Locate the cell with the specified text and output its [x, y] center coordinate. 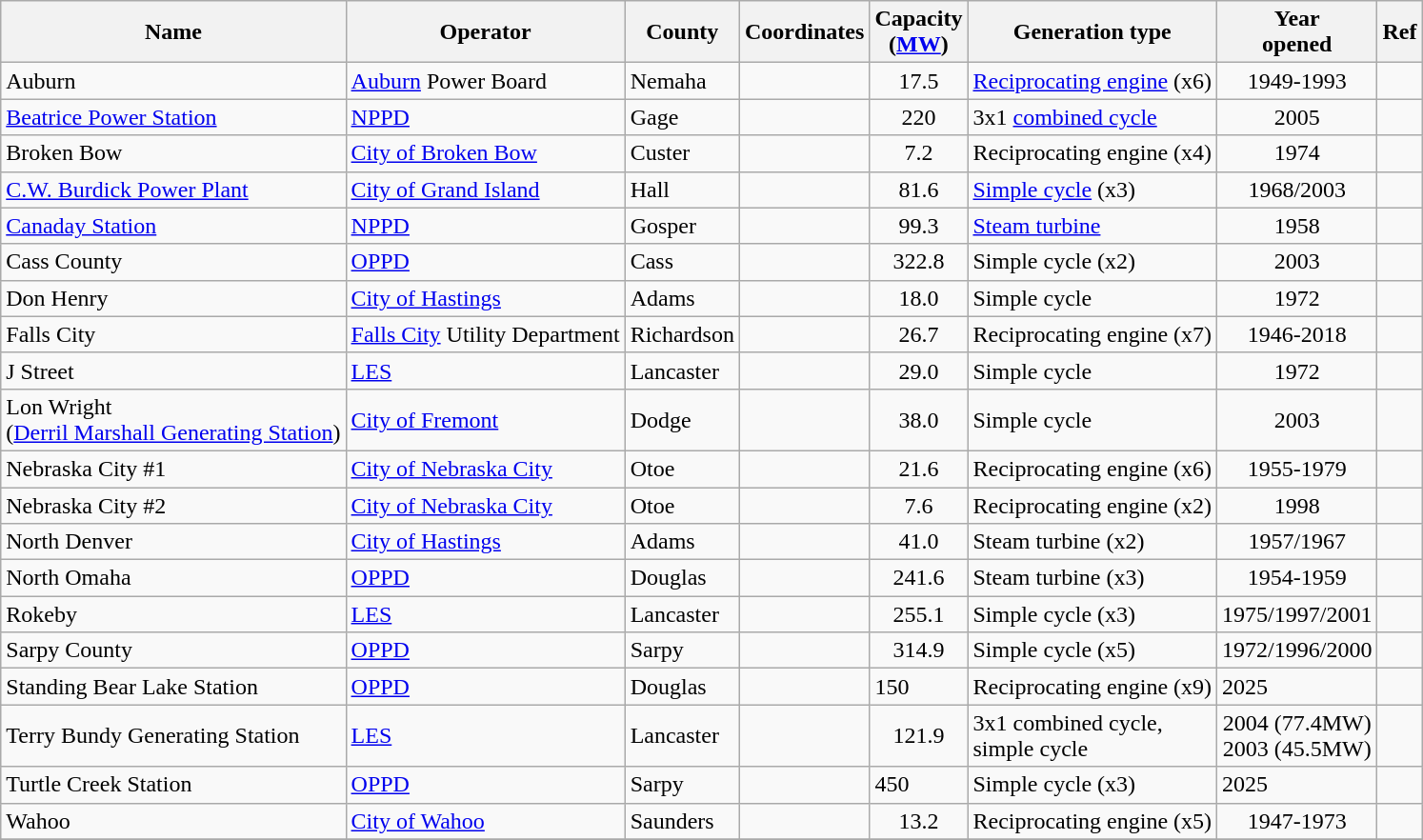
Richardson [682, 334]
1947-1973 [1297, 821]
Steam turbine [1092, 226]
Reciprocating engine (x5) [1092, 821]
2004 (77.4MW)2003 (45.5MW) [1297, 735]
Reciprocating engine (x9) [1092, 687]
Custer [682, 153]
314.9 [918, 650]
City of Wahoo [486, 821]
Steam turbine (x3) [1092, 578]
121.9 [918, 735]
Simple cycle (x2) [1092, 262]
38.0 [918, 419]
81.6 [918, 190]
Standing Bear Lake Station [173, 687]
Name [173, 32]
Nebraska City #1 [173, 469]
1955-1979 [1297, 469]
Ref [1400, 32]
1972/1996/2000 [1297, 650]
Hall [682, 190]
Dodge [682, 419]
Coordinates [804, 32]
322.8 [918, 262]
Sarpy County [173, 650]
1946-2018 [1297, 334]
2005 [1297, 117]
220 [918, 117]
C.W. Burdick Power Plant [173, 190]
241.6 [918, 578]
Broken Bow [173, 153]
City of Broken Bow [486, 153]
J Street [173, 370]
3x1 combined cycle [1092, 117]
Rokeby [173, 614]
Generation type [1092, 32]
21.6 [918, 469]
18.0 [918, 298]
Gage [682, 117]
3x1 combined cycle,simple cycle [1092, 735]
Steam turbine (x2) [1092, 542]
99.3 [918, 226]
1998 [1297, 506]
North Omaha [173, 578]
Reciprocating engine (x7) [1092, 334]
Reciprocating engine (x2) [1092, 506]
Falls City [173, 334]
17.5 [918, 81]
41.0 [918, 542]
1974 [1297, 153]
Turtle Creek Station [173, 785]
26.7 [918, 334]
29.0 [918, 370]
1954-1959 [1297, 578]
1957/1967 [1297, 542]
Nemaha [682, 81]
Beatrice Power Station [173, 117]
Simple cycle (x5) [1092, 650]
County [682, 32]
Yearopened [1297, 32]
Saunders [682, 821]
City of Fremont [486, 419]
Don Henry [173, 298]
Falls City Utility Department [486, 334]
7.2 [918, 153]
150 [918, 687]
Canaday Station [173, 226]
City of Grand Island [486, 190]
Lon Wright(Derril Marshall Generating Station) [173, 419]
Wahoo [173, 821]
13.2 [918, 821]
1968/2003 [1297, 190]
Cass County [173, 262]
Operator [486, 32]
7.6 [918, 506]
255.1 [918, 614]
1958 [1297, 226]
Terry Bundy Generating Station [173, 735]
North Denver [173, 542]
Auburn [173, 81]
1949-1993 [1297, 81]
Reciprocating engine (x4) [1092, 153]
Cass [682, 262]
Auburn Power Board [486, 81]
Gosper [682, 226]
Nebraska City #2 [173, 506]
Capacity(MW) [918, 32]
1975/1997/2001 [1297, 614]
450 [918, 785]
